Pinpoint the cell where the given text exists, returning its (x, y) midpoint coordinate. 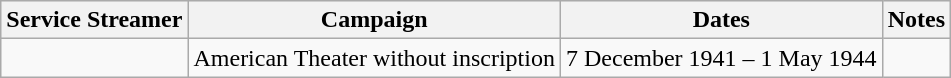
Service Streamer (94, 20)
Dates (721, 20)
7 December 1941 – 1 May 1944 (721, 58)
Campaign (374, 20)
American Theater without inscription (374, 58)
Notes (916, 20)
